Capture the cell that displays the provided text and extract its (x, y) central coordinate. 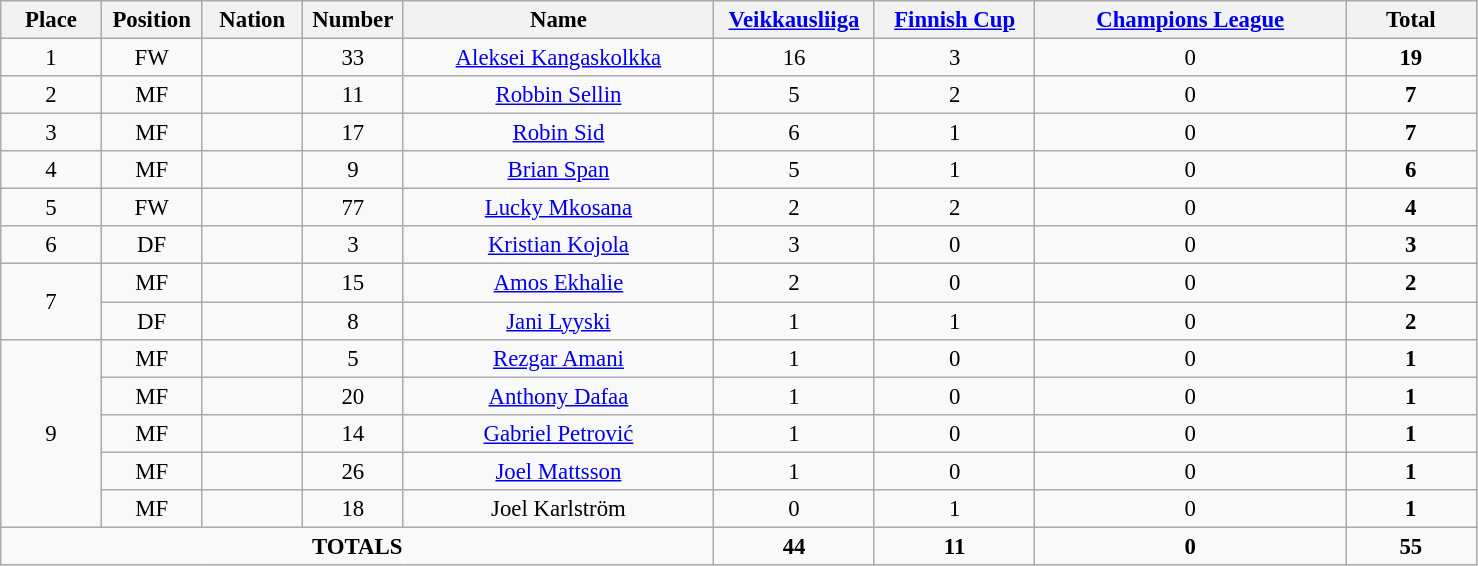
Anthony Dafaa (558, 396)
TOTALS (358, 546)
Joel Mattsson (558, 471)
Amos Ekhalie (558, 283)
Finnish Cup (954, 20)
14 (354, 433)
Lucky Mkosana (558, 208)
Place (52, 20)
19 (1412, 58)
Total (1412, 20)
Joel Karlström (558, 509)
Robbin Sellin (558, 95)
26 (354, 471)
Position (152, 20)
44 (794, 546)
17 (354, 133)
Rezgar Amani (558, 358)
33 (354, 58)
Aleksei Kangaskolkka (558, 58)
77 (354, 208)
55 (1412, 546)
Kristian Kojola (558, 245)
Veikkausliiga (794, 20)
Jani Lyyski (558, 321)
Number (354, 20)
18 (354, 509)
Brian Span (558, 170)
8 (354, 321)
Nation (252, 20)
Champions League (1190, 20)
Name (558, 20)
Gabriel Petrović (558, 433)
Robin Sid (558, 133)
16 (794, 58)
20 (354, 396)
15 (354, 283)
